Scan for the cell matching the given text and deliver its (x, y) coordinate at center. 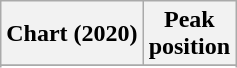
Chart (2020) (72, 34)
Peakposition (189, 34)
